From the cell containing the given text, extract its center point as (x, y) coordinate. 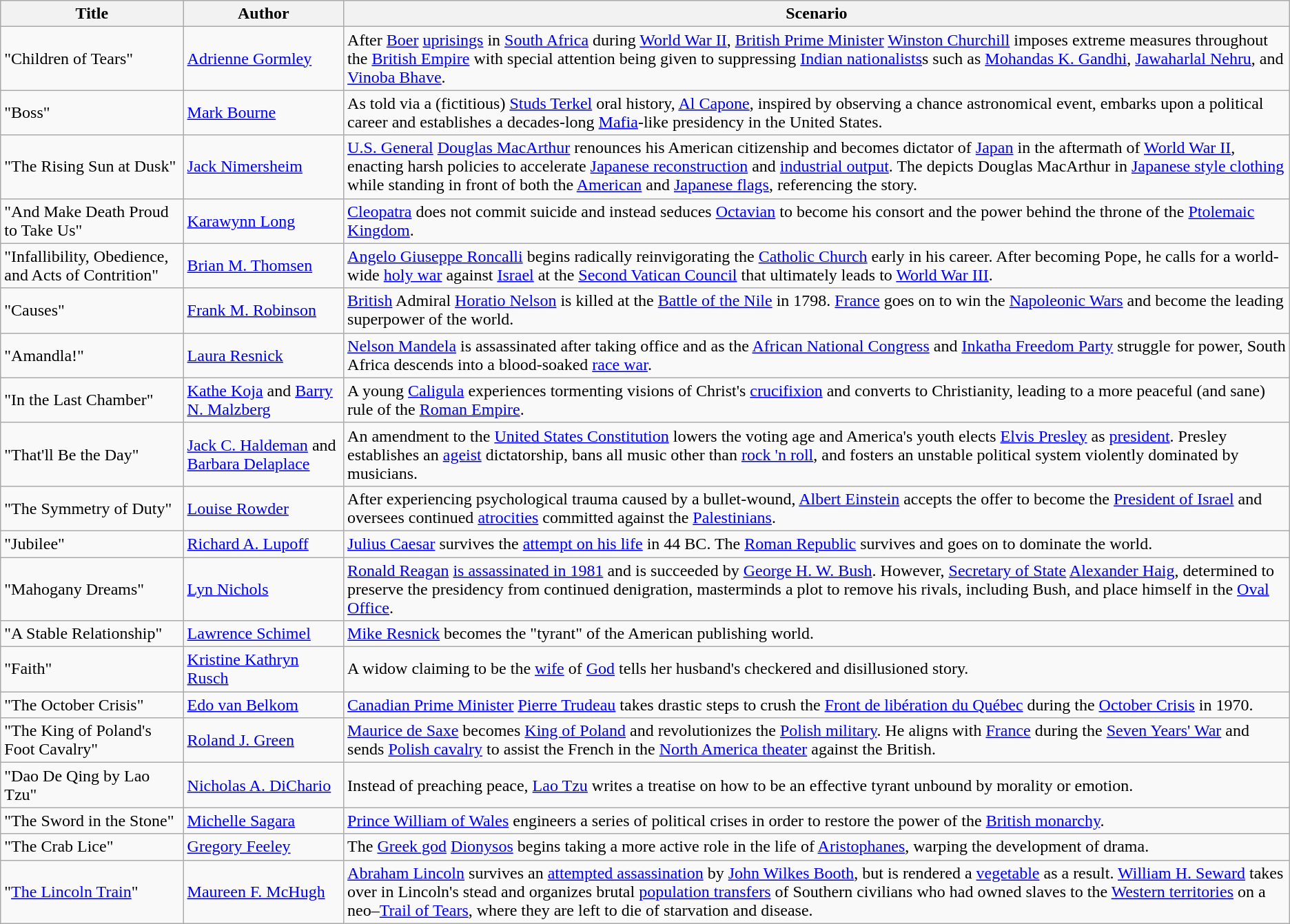
Gregory Feeley (263, 847)
Roland J. Green (263, 740)
Brian M. Thomsen (263, 266)
Lyn Nichols (263, 588)
Michelle Sagara (263, 821)
"The Rising Sun at Dusk" (92, 167)
Kristine Kathryn Rusch (263, 670)
"The King of Poland's Foot Cavalry" (92, 740)
Mark Bourne (263, 113)
"The Lincoln Train" (92, 892)
"The Sword in the Stone" (92, 821)
Mike Resnick becomes the "tyrant" of the American publishing world. (817, 634)
Louise Rowder (263, 509)
"That'll Be the Day" (92, 454)
Instead of preaching peace, Lao Tzu writes a treatise on how to be an effective tyrant unbound by morality or emotion. (817, 786)
Laura Resnick (263, 356)
Title (92, 14)
"Faith" (92, 670)
Author (263, 14)
"Infallibility, Obedience, and Acts of Contrition" (92, 266)
Lawrence Schimel (263, 634)
Richard A. Lupoff (263, 544)
A widow claiming to be the wife of God tells her husband's checkered and disillusioned story. (817, 670)
"Children of Tears" (92, 59)
Canadian Prime Minister Pierre Trudeau takes drastic steps to crush the Front de libération du Québec during the October Crisis in 1970. (817, 705)
"And Make Death Proud to Take Us" (92, 220)
Adrienne Gormley (263, 59)
"Dao De Qing by Lao Tzu" (92, 786)
"Jubilee" (92, 544)
"In the Last Chamber" (92, 400)
"Mahogany Dreams" (92, 588)
Jack Nimersheim (263, 167)
Karawynn Long (263, 220)
Maureen F. McHugh (263, 892)
Kathe Koja and Barry N. Malzberg (263, 400)
Frank M. Robinson (263, 310)
"The Symmetry of Duty" (92, 509)
"The October Crisis" (92, 705)
Julius Caesar survives the attempt on his life in 44 BC. The Roman Republic survives and goes on to dominate the world. (817, 544)
"Amandla!" (92, 356)
Jack C. Haldeman and Barbara Delaplace (263, 454)
"A Stable Relationship" (92, 634)
Scenario (817, 14)
"The Crab Lice" (92, 847)
Cleopatra does not commit suicide and instead seduces Octavian to become his consort and the power behind the throne of the Ptolemaic Kingdom. (817, 220)
Nicholas A. DiChario (263, 786)
The Greek god Dionysos begins taking a more active role in the life of Aristophanes, warping the development of drama. (817, 847)
Edo van Belkom (263, 705)
"Causes" (92, 310)
"Boss" (92, 113)
Prince William of Wales engineers a series of political crises in order to restore the power of the British monarchy. (817, 821)
